Extract the [X, Y] coordinate from the center of the cell holding the provided text.  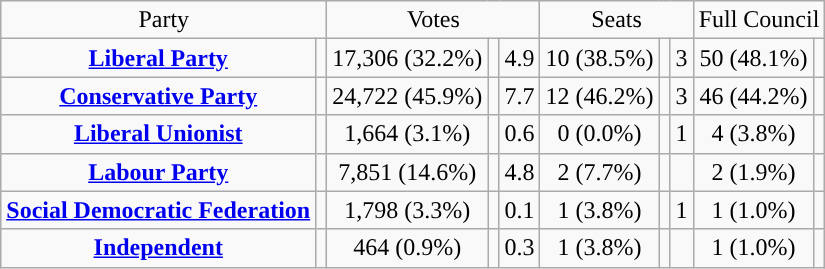
Liberal Party [158, 58]
2 (1.9%) [754, 172]
0.1 [520, 210]
0.3 [520, 248]
4 (3.8%) [754, 134]
7,851 (14.6%) [408, 172]
Independent [158, 248]
1,664 (3.1%) [408, 134]
Labour Party [158, 172]
Seats [616, 20]
Social Democratic Federation [158, 210]
24,722 (45.9%) [408, 96]
0.6 [520, 134]
4.9 [520, 58]
12 (46.2%) [600, 96]
Votes [434, 20]
Liberal Unionist [158, 134]
464 (0.9%) [408, 248]
1,798 (3.3%) [408, 210]
10 (38.5%) [600, 58]
0 (0.0%) [600, 134]
Party [164, 20]
Conservative Party [158, 96]
50 (48.1%) [754, 58]
17,306 (32.2%) [408, 58]
2 (7.7%) [600, 172]
4.8 [520, 172]
46 (44.2%) [754, 96]
7.7 [520, 96]
Full Council [759, 20]
